Find where the given text appears and provide that cell's center as [X, Y] coordinate. 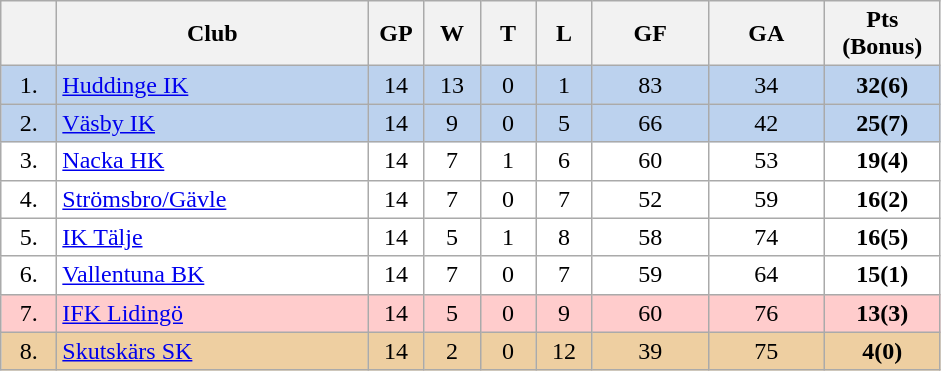
83 [650, 85]
76 [766, 313]
IFK Lidingö [212, 313]
Vallentuna BK [212, 275]
53 [766, 161]
4(0) [882, 351]
6 [564, 161]
Skutskärs SK [212, 351]
GF [650, 34]
4. [29, 199]
64 [766, 275]
16(2) [882, 199]
34 [766, 85]
8. [29, 351]
74 [766, 237]
12 [564, 351]
1. [29, 85]
IK Tälje [212, 237]
13(3) [882, 313]
6. [29, 275]
19(4) [882, 161]
7. [29, 313]
Nacka HK [212, 161]
15(1) [882, 275]
5. [29, 237]
16(5) [882, 237]
L [564, 34]
42 [766, 123]
W [452, 34]
Club [212, 34]
52 [650, 199]
Strömsbro/Gävle [212, 199]
3. [29, 161]
66 [650, 123]
8 [564, 237]
T [508, 34]
Pts (Bonus) [882, 34]
25(7) [882, 123]
GA [766, 34]
2. [29, 123]
2 [452, 351]
75 [766, 351]
Huddinge IK [212, 85]
Väsby IK [212, 123]
32(6) [882, 85]
13 [452, 85]
39 [650, 351]
58 [650, 237]
GP [396, 34]
